Detect which cell encompasses the target text, then output its [X, Y] center coordinate. 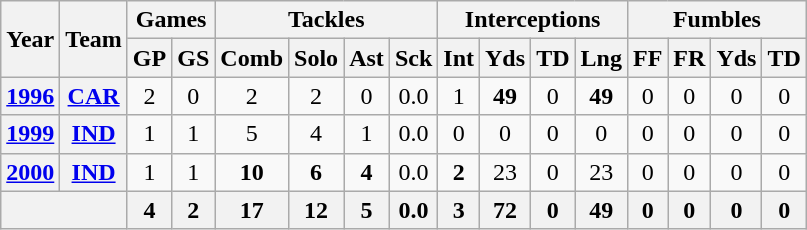
Tackles [326, 20]
Solo [316, 58]
Fumbles [716, 20]
Comb [252, 58]
FF [647, 58]
Games [170, 20]
3 [459, 210]
72 [506, 210]
10 [252, 172]
Int [459, 58]
Sck [413, 58]
1999 [30, 134]
Interceptions [533, 20]
Ast [367, 58]
Lng [601, 58]
17 [252, 210]
CAR [94, 96]
6 [316, 172]
12 [316, 210]
1996 [30, 96]
Year [30, 39]
GP [149, 58]
Team [94, 39]
2000 [30, 172]
FR [690, 58]
GS [194, 58]
